Find where the given text appears and provide that cell's center as (x, y) coordinate. 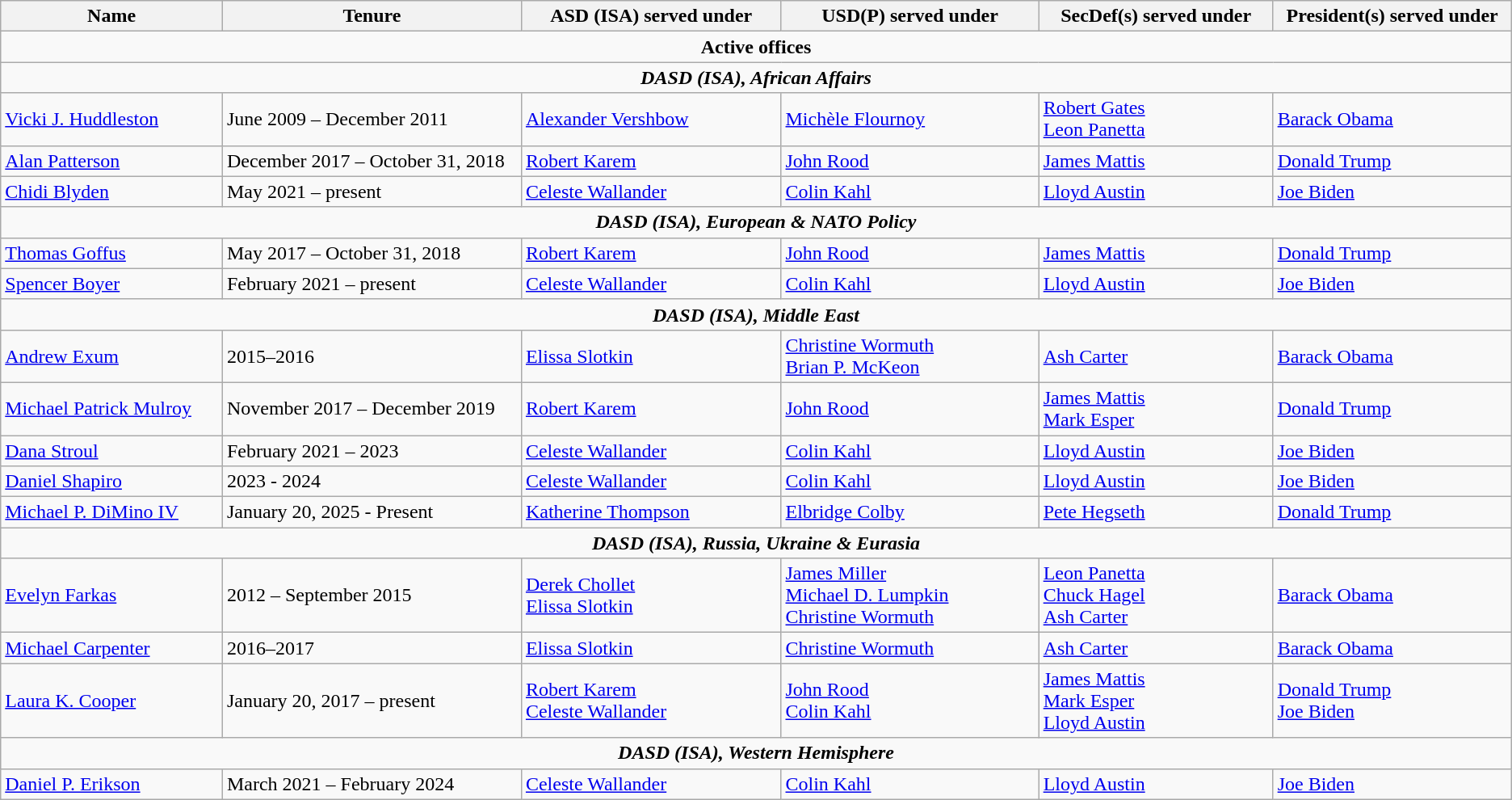
Dana Stroul (111, 450)
Chidi Blyden (111, 192)
Alexander Vershbow (651, 120)
Derek CholletElissa Slotkin (651, 596)
2016–2017 (372, 648)
Michael Patrick Mulroy (111, 409)
Leon PanettaChuck HagelAsh Carter (1156, 596)
Pete Hegseth (1156, 512)
Donald Trump Joe Biden (1392, 701)
DASD (ISA), Russia, Ukraine & Eurasia (756, 543)
Spencer Boyer (111, 284)
USD(P) served under (909, 16)
June 2009 – December 2011 (372, 120)
DASD (ISA), African Affairs (756, 78)
December 2017 – October 31, 2018 (372, 161)
Name (111, 16)
James MattisMark EsperLloyd Austin (1156, 701)
James MattisMark Esper (1156, 409)
ASD (ISA) served under (651, 16)
John RoodColin Kahl (909, 701)
Elbridge Colby (909, 512)
Alan Patterson (111, 161)
Daniel Shapiro (111, 482)
Michael P. DiMino IV (111, 512)
November 2017 – December 2019 (372, 409)
Michèle Flournoy (909, 120)
Laura K. Cooper (111, 701)
SecDef(s) served under (1156, 16)
January 20, 2025 - Present (372, 512)
Tenure (372, 16)
January 20, 2017 – present (372, 701)
2015–2016 (372, 356)
May 2017 – October 31, 2018 (372, 253)
James MillerMichael D. LumpkinChristine Wormuth (909, 596)
Katherine Thompson (651, 512)
Vicki J. Huddleston (111, 120)
Christine WormuthBrian P. McKeon (909, 356)
DASD (ISA), European & NATO Policy (756, 222)
Evelyn Farkas (111, 596)
DASD (ISA), Western Hemisphere (756, 753)
2012 – September 2015 (372, 596)
Robert GatesLeon Panetta (1156, 120)
Daniel P. Erikson (111, 784)
February 2021 – present (372, 284)
February 2021 – 2023 (372, 450)
Active offices (756, 47)
Andrew Exum (111, 356)
Robert KaremCeleste Wallander (651, 701)
Michael Carpenter (111, 648)
President(s) served under (1392, 16)
March 2021 – February 2024 (372, 784)
May 2021 – present (372, 192)
Thomas Goffus (111, 253)
2023 - 2024 (372, 482)
DASD (ISA), Middle East (756, 314)
Christine Wormuth (909, 648)
